Return the [x, y] coordinate for the center point of the cell that contains the specified text.  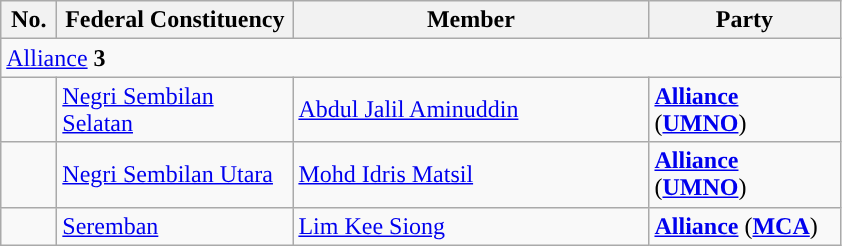
Negri Sembilan Utara [175, 174]
No. [29, 20]
Abdul Jalil Aminuddin [471, 110]
Member [471, 20]
Lim Kee Siong [471, 226]
Federal Constituency [175, 20]
Party [744, 20]
Mohd Idris Matsil [471, 174]
Seremban [175, 226]
Alliance 3 [420, 58]
Negri Sembilan Selatan [175, 110]
Alliance (MCA) [744, 226]
